Scan for the cell matching the given text and deliver its [x, y] coordinate at center. 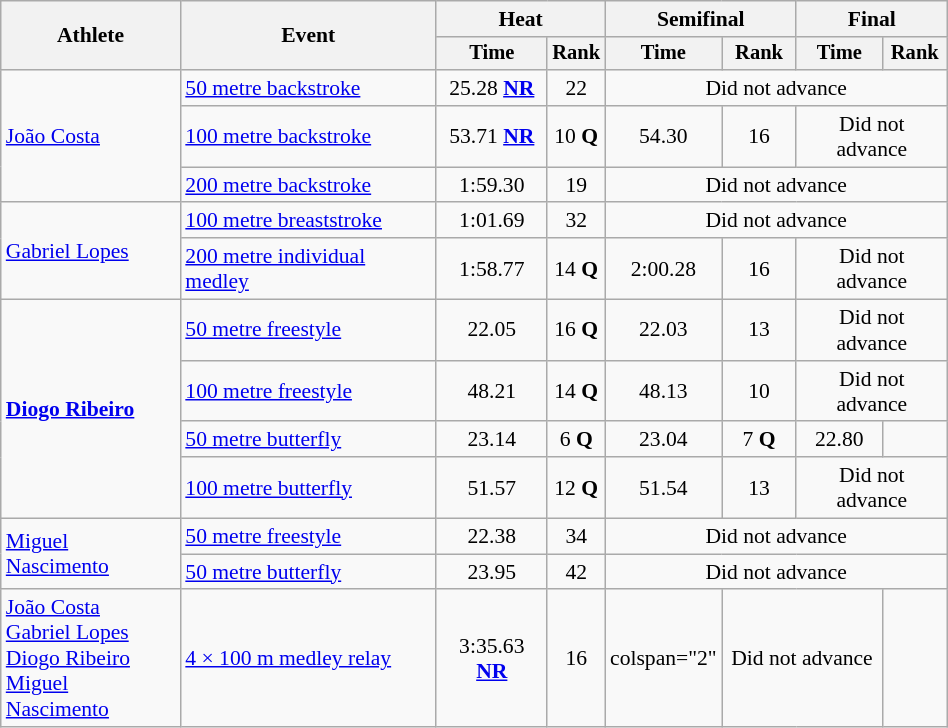
Gabriel Lopes [91, 252]
João Costa [91, 136]
7 Q [760, 440]
Event [308, 36]
2:00.28 [664, 268]
22.80 [839, 440]
1:01.69 [492, 221]
4 × 100 m medley relay [308, 659]
32 [576, 221]
42 [576, 572]
53.71 NR [492, 136]
50 metre backstroke [308, 88]
João Costa Gabriel Lopes Diogo RibeiroMiguel Nascimento [91, 659]
200 metre backstroke [308, 185]
51.57 [492, 488]
Miguel Nascimento [91, 554]
Final [872, 19]
48.13 [664, 392]
Diogo Ribeiro [91, 410]
colspan="2" [664, 659]
51.54 [664, 488]
10 Q [576, 136]
Heat [520, 19]
22 [576, 88]
10 [760, 392]
3:35.63 NR [492, 659]
Athlete [91, 36]
1:59.30 [492, 185]
22.05 [492, 330]
16 Q [576, 330]
23.04 [664, 440]
100 metre butterfly [308, 488]
6 Q [576, 440]
12 Q [576, 488]
34 [576, 537]
Semifinal [700, 19]
22.38 [492, 537]
100 metre freestyle [308, 392]
22.03 [664, 330]
48.21 [492, 392]
25.28 NR [492, 88]
200 metre individual medley [308, 268]
54.30 [664, 136]
1:58.77 [492, 268]
23.14 [492, 440]
23.95 [492, 572]
19 [576, 185]
100 metre breaststroke [308, 221]
100 metre backstroke [308, 136]
